Pinpoint the cell where the given text exists, returning its (x, y) midpoint coordinate. 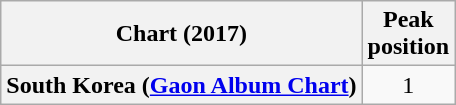
South Korea (Gaon Album Chart) (182, 85)
1 (408, 85)
Peakposition (408, 34)
Chart (2017) (182, 34)
